Detect which cell encompasses the target text, then output its (x, y) center coordinate. 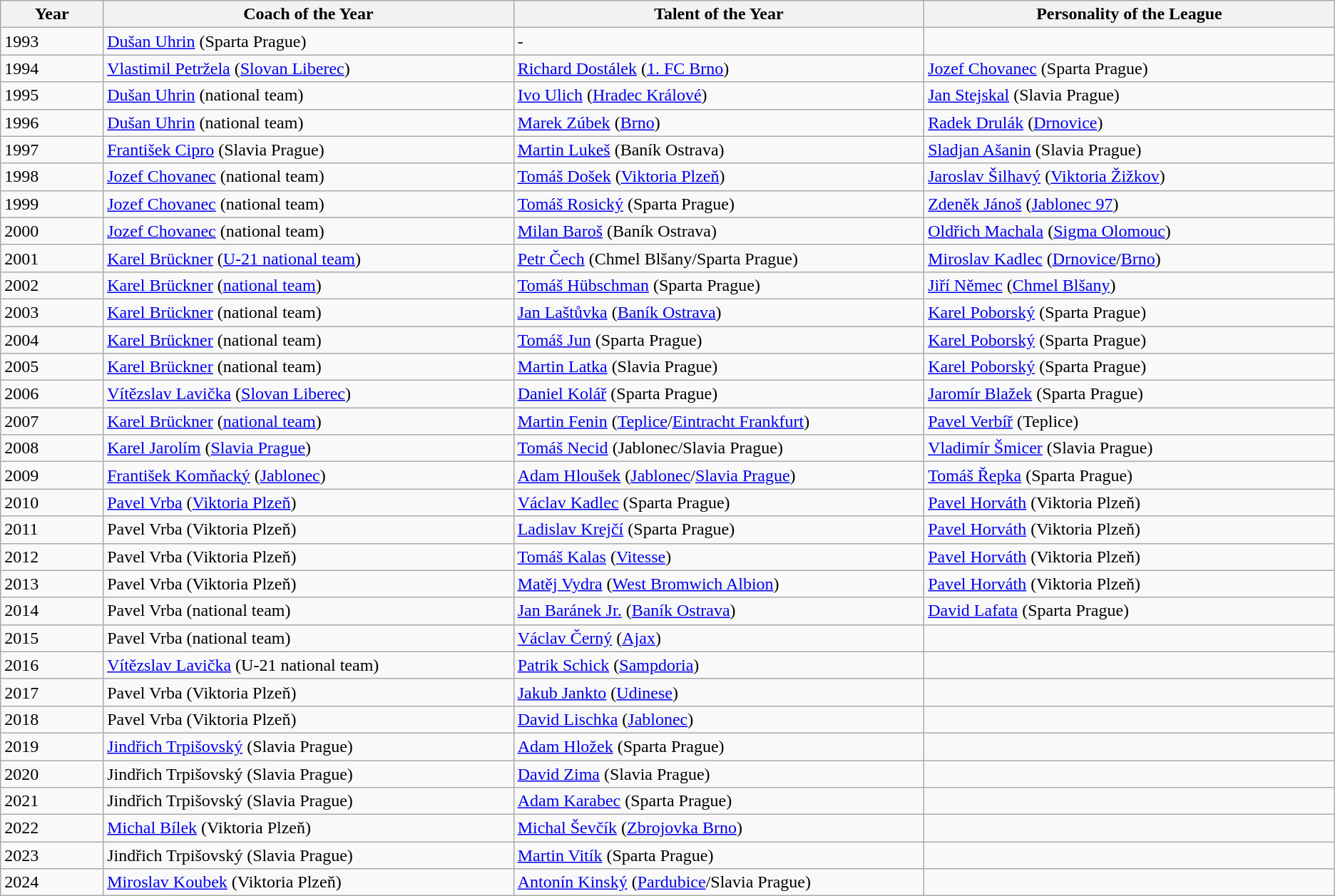
1996 (52, 123)
Martin Latka (Slavia Prague) (719, 367)
2015 (52, 638)
Sladjan Ašanin (Slavia Prague) (1130, 150)
Vítězslav Lavička (Slovan Liberec) (309, 394)
2019 (52, 746)
Martin Fenin (Teplice/Eintracht Frankfurt) (719, 421)
Talent of the Year (719, 14)
- (719, 41)
Miroslav Koubek (Viktoria Plzeň) (309, 882)
Jozef Chovanec (Sparta Prague) (1130, 68)
1993 (52, 41)
1994 (52, 68)
Martin Lukeš (Baník Ostrava) (719, 150)
2014 (52, 611)
2007 (52, 421)
Year (52, 14)
Richard Dostálek (1. FC Brno) (719, 68)
2018 (52, 719)
Jiří Němec (Chmel Blšany) (1130, 285)
Václav Kadlec (Sparta Prague) (719, 503)
Michal Ševčík (Zbrojovka Brno) (719, 828)
Tomáš Došek (Viktoria Plzeň) (719, 177)
Ladislav Krejčí (Sparta Prague) (719, 530)
František Komňacký (Jablonec) (309, 475)
1995 (52, 96)
Václav Černý (Ajax) (719, 638)
2020 (52, 773)
2010 (52, 503)
2016 (52, 665)
2000 (52, 231)
Jaroslav Šilhavý (Viktoria Žižkov) (1130, 177)
Tomáš Jun (Sparta Prague) (719, 340)
Vítězslav Lavička (U-21 national team) (309, 665)
2023 (52, 855)
Oldřich Machala (Sigma Olomouc) (1130, 231)
Ivo Ulich (Hradec Králové) (719, 96)
2001 (52, 258)
David Zima (Slavia Prague) (719, 773)
2003 (52, 312)
Tomáš Řepka (Sparta Prague) (1130, 475)
Patrik Schick (Sampdoria) (719, 665)
David Lafata (Sparta Prague) (1130, 611)
Jan Stejskal (Slavia Prague) (1130, 96)
Michal Bílek (Viktoria Plzeň) (309, 828)
Vlastimil Petržela (Slovan Liberec) (309, 68)
2011 (52, 530)
Pavel Verbíř (Teplice) (1130, 421)
2008 (52, 448)
Tomáš Rosický (Sparta Prague) (719, 204)
Jan Laštůvka (Baník Ostrava) (719, 312)
1997 (52, 150)
Antonín Kinský (Pardubice/Slavia Prague) (719, 882)
Tomáš Hübschman (Sparta Prague) (719, 285)
Coach of the Year (309, 14)
Karel Brückner (U-21 national team) (309, 258)
Tomáš Kalas (Vitesse) (719, 557)
Milan Baroš (Baník Ostrava) (719, 231)
Tomáš Necid (Jablonec/Slavia Prague) (719, 448)
David Lischka (Jablonec) (719, 719)
Jan Baránek Jr. (Baník Ostrava) (719, 611)
2013 (52, 584)
2005 (52, 367)
Vladimír Šmicer (Slavia Prague) (1130, 448)
Personality of the League (1130, 14)
Marek Zúbek (Brno) (719, 123)
Matěj Vydra (West Bromwich Albion) (719, 584)
Radek Drulák (Drnovice) (1130, 123)
Zdeněk Jánoš (Jablonec 97) (1130, 204)
2009 (52, 475)
Adam Hložek (Sparta Prague) (719, 746)
2006 (52, 394)
Adam Karabec (Sparta Prague) (719, 801)
Dušan Uhrin (Sparta Prague) (309, 41)
František Cipro (Slavia Prague) (309, 150)
2021 (52, 801)
Martin Vitík (Sparta Prague) (719, 855)
2004 (52, 340)
Jakub Jankto (Udinese) (719, 692)
2012 (52, 557)
Petr Čech (Chmel Blšany/Sparta Prague) (719, 258)
1998 (52, 177)
2017 (52, 692)
Karel Jarolím (Slavia Prague) (309, 448)
Adam Hloušek (Jablonec/Slavia Prague) (719, 475)
2002 (52, 285)
Jaromír Blažek (Sparta Prague) (1130, 394)
2024 (52, 882)
2022 (52, 828)
Daniel Kolář (Sparta Prague) (719, 394)
1999 (52, 204)
Miroslav Kadlec (Drnovice/Brno) (1130, 258)
